Return the (X, Y) coordinate for the center point of the cell that contains the specified text.  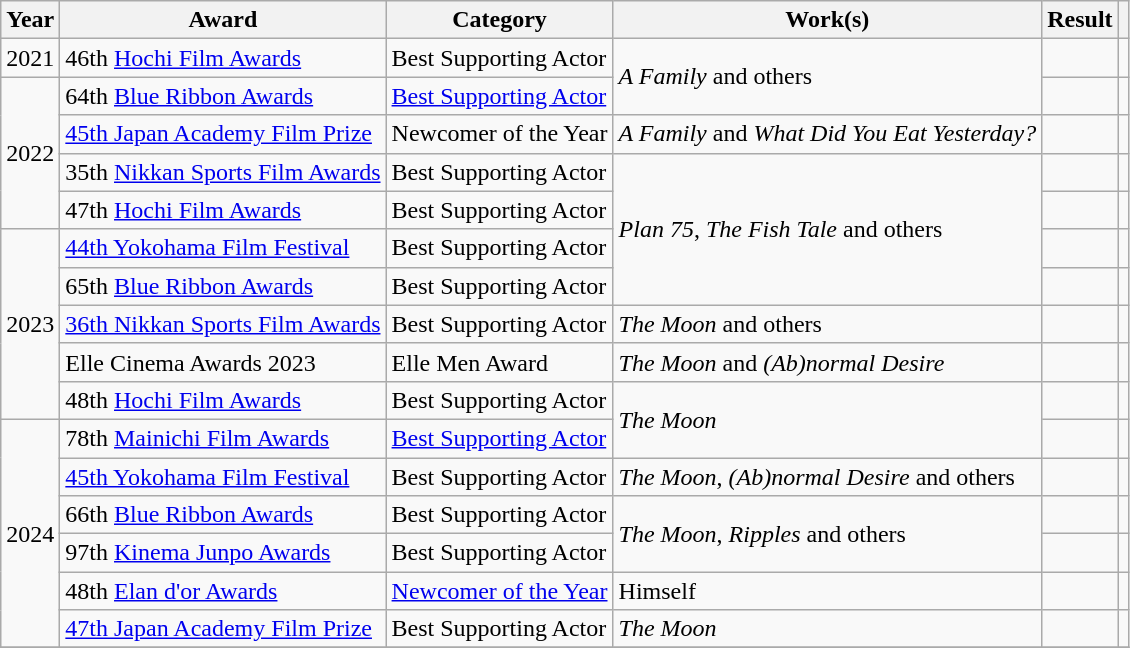
48th Hochi Film Awards (223, 400)
44th Yokohama Film Festival (223, 248)
64th Blue Ribbon Awards (223, 96)
The Moon, (Ab)normal Desire and others (828, 477)
46th Hochi Film Awards (223, 58)
The Moon and (Ab)normal Desire (828, 362)
47th Japan Academy Film Prize (223, 629)
47th Hochi Film Awards (223, 210)
Year (30, 20)
Himself (828, 591)
Category (500, 20)
Result (1080, 20)
45th Yokohama Film Festival (223, 477)
2023 (30, 324)
45th Japan Academy Film Prize (223, 134)
The Moon, Ripples and others (828, 534)
2021 (30, 58)
65th Blue Ribbon Awards (223, 286)
Elle Cinema Awards 2023 (223, 362)
35th Nikkan Sports Film Awards (223, 172)
Plan 75, The Fish Tale and others (828, 229)
Work(s) (828, 20)
2024 (30, 533)
2022 (30, 153)
A Family and What Did You Eat Yesterday? (828, 134)
36th Nikkan Sports Film Awards (223, 324)
A Family and others (828, 77)
97th Kinema Junpo Awards (223, 553)
Award (223, 20)
Elle Men Award (500, 362)
78th Mainichi Film Awards (223, 438)
66th Blue Ribbon Awards (223, 515)
The Moon and others (828, 324)
48th Elan d'or Awards (223, 591)
